Identify which cell holds the provided text, then report its (x, y) central coordinate. 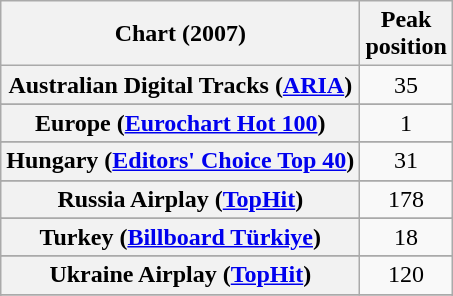
Hungary (Editors' Choice Top 40) (180, 161)
Peakposition (406, 34)
Australian Digital Tracks (ARIA) (180, 85)
18 (406, 237)
1 (406, 123)
Chart (2007) (180, 34)
120 (406, 275)
35 (406, 85)
Ukraine Airplay (TopHit) (180, 275)
Turkey (Billboard Türkiye) (180, 237)
Europe (Eurochart Hot 100) (180, 123)
178 (406, 199)
Russia Airplay (TopHit) (180, 199)
31 (406, 161)
